For the text-containing cell, return its midpoint in [X, Y] coordinate format. 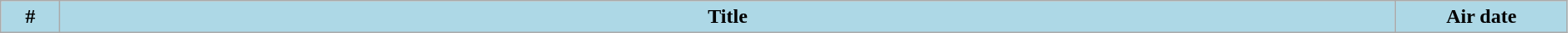
Air date [1481, 17]
Title [728, 17]
# [30, 17]
